Output the [x, y] coordinate of the center of the cell containing the given text.  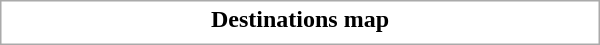
Destinations map [300, 19]
